Determine the [x, y] coordinate at the center of the cell enclosing the given text.  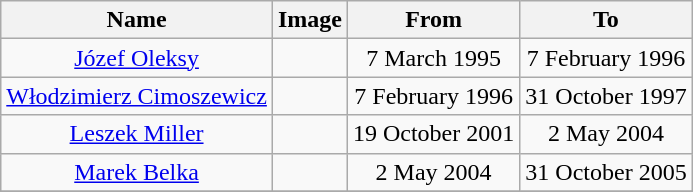
Marek Belka [137, 172]
31 October 2005 [606, 172]
Image [310, 20]
7 March 1995 [433, 58]
Józef Oleksy [137, 58]
Leszek Miller [137, 134]
19 October 2001 [433, 134]
To [606, 20]
31 October 1997 [606, 96]
Włodzimierz Cimoszewicz [137, 96]
Name [137, 20]
From [433, 20]
